From the cell containing the given text, extract its center point as [x, y] coordinate. 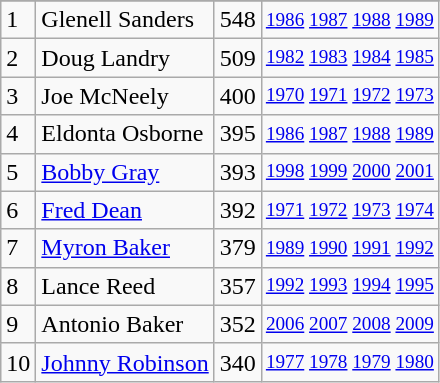
9 [18, 324]
Joe McNeely [125, 96]
7 [18, 248]
10 [18, 362]
8 [18, 286]
1 [18, 20]
1977 1978 1979 1980 [350, 362]
357 [238, 286]
395 [238, 134]
Doug Landry [125, 58]
393 [238, 172]
Lance Reed [125, 286]
379 [238, 248]
Myron Baker [125, 248]
5 [18, 172]
1992 1993 1994 1995 [350, 286]
400 [238, 96]
1998 1999 2000 2001 [350, 172]
Glenell Sanders [125, 20]
3 [18, 96]
2 [18, 58]
1971 1972 1973 1974 [350, 210]
Fred Dean [125, 210]
1989 1990 1991 1992 [350, 248]
352 [238, 324]
Eldonta Osborne [125, 134]
Antonio Baker [125, 324]
340 [238, 362]
Johnny Robinson [125, 362]
548 [238, 20]
509 [238, 58]
6 [18, 210]
1982 1983 1984 1985 [350, 58]
4 [18, 134]
Bobby Gray [125, 172]
2006 2007 2008 2009 [350, 324]
392 [238, 210]
1970 1971 1972 1973 [350, 96]
